Extract the (X, Y) coordinate from the center of the cell holding the provided text.  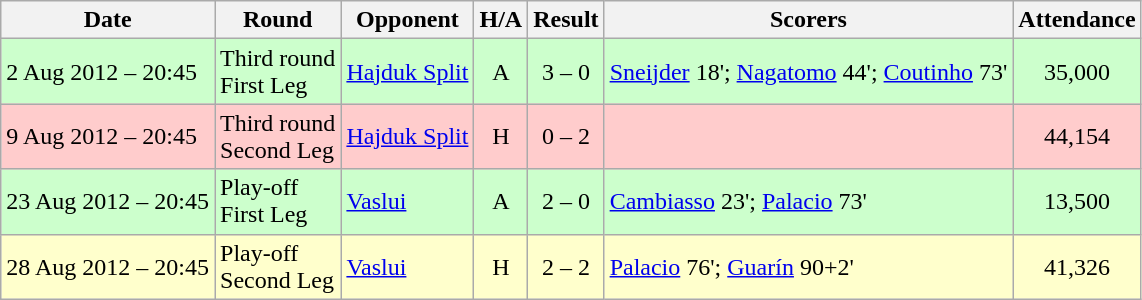
Opponent (408, 20)
Scorers (808, 20)
H/A (501, 20)
Palacio 76'; Guarín 90+2' (808, 266)
44,154 (1077, 136)
2 – 0 (566, 202)
Third roundSecond Leg (277, 136)
41,326 (1077, 266)
Sneijder 18'; Nagatomo 44'; Coutinho 73' (808, 72)
28 Aug 2012 – 20:45 (108, 266)
2 – 2 (566, 266)
Attendance (1077, 20)
Third roundFirst Leg (277, 72)
3 – 0 (566, 72)
Play-offFirst Leg (277, 202)
13,500 (1077, 202)
Round (277, 20)
Play-offSecond Leg (277, 266)
0 – 2 (566, 136)
Date (108, 20)
Cambiasso 23'; Palacio 73' (808, 202)
2 Aug 2012 – 20:45 (108, 72)
35,000 (1077, 72)
23 Aug 2012 – 20:45 (108, 202)
9 Aug 2012 – 20:45 (108, 136)
Result (566, 20)
